For the text-containing cell, return its midpoint in (x, y) coordinate format. 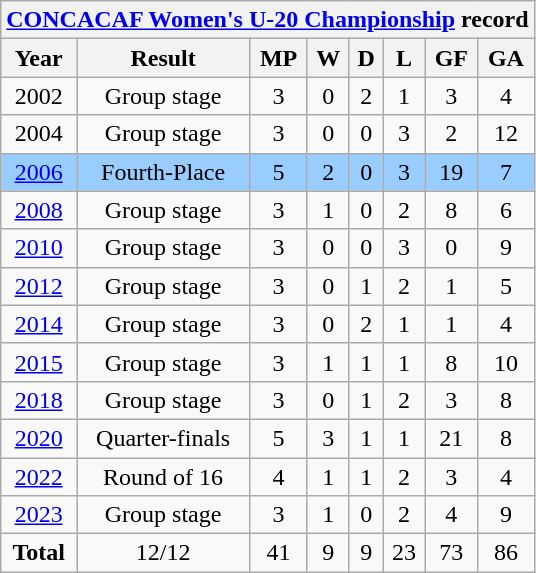
2008 (39, 210)
CONCACAF Women's U-20 Championship record (268, 20)
GF (452, 58)
10 (506, 362)
W (328, 58)
Total (39, 553)
Fourth-Place (164, 172)
12 (506, 134)
Quarter-finals (164, 438)
41 (279, 553)
2023 (39, 515)
2012 (39, 286)
2014 (39, 324)
MP (279, 58)
12/12 (164, 553)
GA (506, 58)
Result (164, 58)
2010 (39, 248)
2006 (39, 172)
Year (39, 58)
L (404, 58)
23 (404, 553)
86 (506, 553)
6 (506, 210)
2018 (39, 400)
73 (452, 553)
2002 (39, 96)
D (366, 58)
21 (452, 438)
19 (452, 172)
2022 (39, 477)
7 (506, 172)
Round of 16 (164, 477)
2020 (39, 438)
2004 (39, 134)
2015 (39, 362)
